Pinpoint the cell where the given text exists, returning its (X, Y) midpoint coordinate. 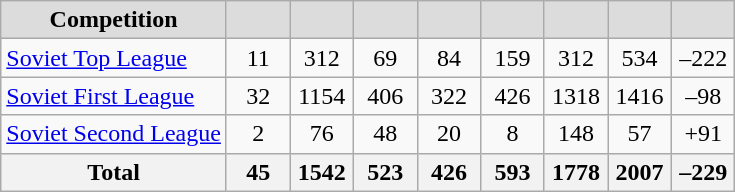
2007 (640, 172)
57 (640, 134)
523 (386, 172)
Soviet Second League (114, 134)
–98 (703, 96)
534 (640, 58)
406 (386, 96)
159 (513, 58)
Total (114, 172)
–222 (703, 58)
1154 (322, 96)
1318 (576, 96)
148 (576, 134)
32 (258, 96)
322 (449, 96)
8 (513, 134)
11 (258, 58)
1416 (640, 96)
Soviet Top League (114, 58)
45 (258, 172)
84 (449, 58)
1542 (322, 172)
48 (386, 134)
593 (513, 172)
–229 (703, 172)
Soviet First League (114, 96)
2 (258, 134)
+91 (703, 134)
Competition (114, 20)
69 (386, 58)
1778 (576, 172)
20 (449, 134)
76 (322, 134)
